Extract the [X, Y] coordinate from the center of the cell holding the provided text.  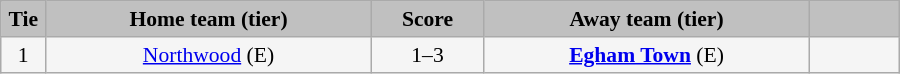
Northwood (E) [209, 55]
1–3 [427, 55]
1 [24, 55]
Home team (tier) [209, 19]
Away team (tier) [647, 19]
Score [427, 19]
Egham Town (E) [647, 55]
Tie [24, 19]
